For the text-containing cell, return its midpoint in [X, Y] coordinate format. 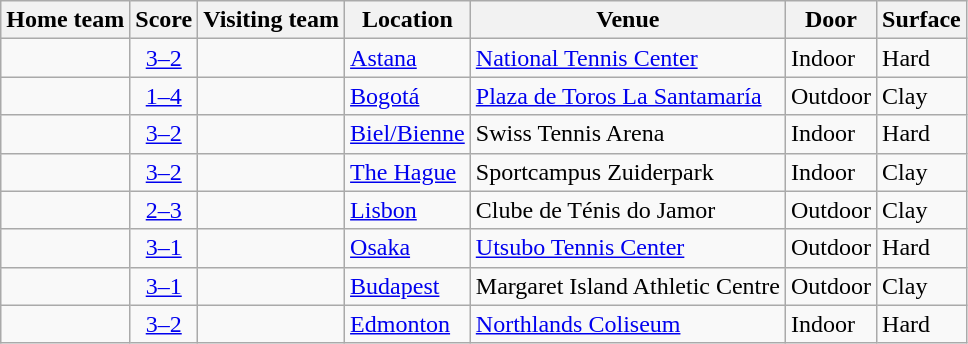
1–4 [164, 96]
Sportcampus Zuiderpark [628, 172]
Margaret Island Athletic Centre [628, 286]
Bogotá [408, 96]
Location [408, 20]
Visiting team [272, 20]
Northlands Coliseum [628, 324]
Score [164, 20]
Budapest [408, 286]
Edmonton [408, 324]
The Hague [408, 172]
Home team [66, 20]
Swiss Tennis Arena [628, 134]
Lisbon [408, 210]
Venue [628, 20]
Biel/Bienne [408, 134]
Door [830, 20]
Plaza de Toros La Santamaría [628, 96]
Clube de Ténis do Jamor [628, 210]
Surface [922, 20]
2–3 [164, 210]
Astana [408, 58]
Osaka [408, 248]
National Tennis Center [628, 58]
Utsubo Tennis Center [628, 248]
